Provide the (X, Y) coordinate of the cell's center where the given text is located.  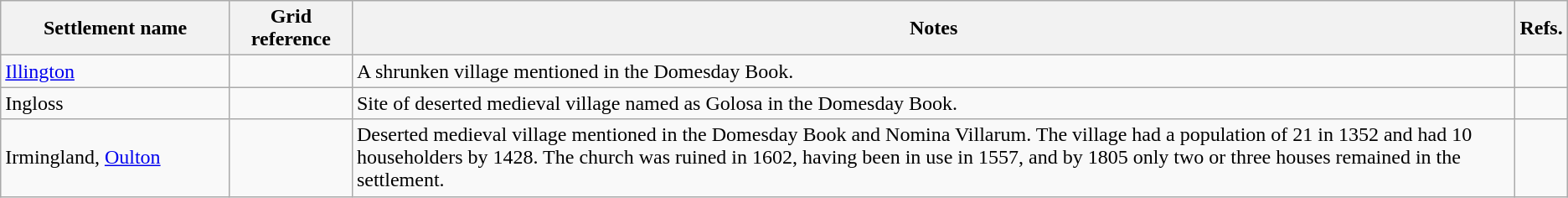
Irmingland, Oulton (116, 158)
Settlement name (116, 29)
Notes (933, 29)
Illington (116, 71)
Refs. (1541, 29)
Grid reference (291, 29)
Ingloss (116, 103)
Site of deserted medieval village named as Golosa in the Domesday Book. (933, 103)
A shrunken village mentioned in the Domesday Book. (933, 71)
